From the cell containing the given text, extract its center point as (X, Y) coordinate. 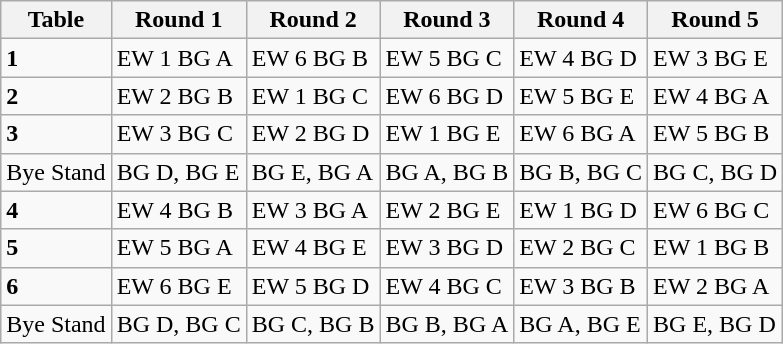
EW 2 BG B (178, 96)
EW 4 BG A (716, 96)
EW 3 BG E (716, 58)
BG B, BG C (581, 172)
EW 5 BG B (716, 134)
5 (56, 248)
Round 2 (313, 20)
EW 4 BG E (313, 248)
BG D, BG E (178, 172)
EW 3 BG D (447, 248)
EW 2 BG A (716, 286)
BG C, BG B (313, 324)
Round 4 (581, 20)
EW 1 BG B (716, 248)
EW 3 BG A (313, 210)
6 (56, 286)
EW 1 BG E (447, 134)
Round 1 (178, 20)
3 (56, 134)
4 (56, 210)
EW 2 BG C (581, 248)
Round 5 (716, 20)
2 (56, 96)
EW 4 BG B (178, 210)
EW 6 BG E (178, 286)
EW 5 BG E (581, 96)
EW 6 BG A (581, 134)
EW 2 BG E (447, 210)
Table (56, 20)
BG C, BG D (716, 172)
EW 1 BG C (313, 96)
BG D, BG C (178, 324)
1 (56, 58)
EW 2 BG D (313, 134)
Round 3 (447, 20)
EW 5 BG C (447, 58)
EW 6 BG C (716, 210)
EW 5 BG A (178, 248)
EW 3 BG C (178, 134)
EW 1 BG A (178, 58)
BG E, BG A (313, 172)
BG B, BG A (447, 324)
EW 3 BG B (581, 286)
BG A, BG B (447, 172)
EW 4 BG C (447, 286)
BG E, BG D (716, 324)
EW 6 BG B (313, 58)
EW 1 BG D (581, 210)
EW 4 BG D (581, 58)
EW 5 BG D (313, 286)
BG A, BG E (581, 324)
EW 6 BG D (447, 96)
